Return the [x, y] coordinate for the center point of the cell that contains the specified text.  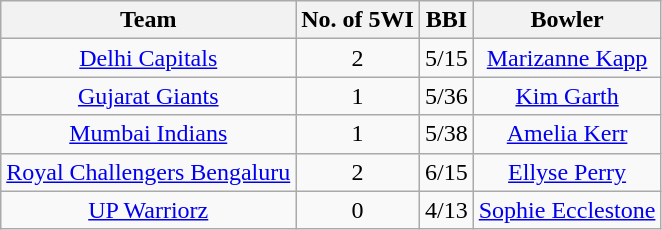
5/38 [446, 134]
Delhi Capitals [148, 58]
Mumbai Indians [148, 134]
BBI [446, 20]
Kim Garth [567, 96]
Ellyse Perry [567, 172]
5/15 [446, 58]
Bowler [567, 20]
6/15 [446, 172]
No. of 5WI [358, 20]
UP Warriorz [148, 210]
5/36 [446, 96]
0 [358, 210]
Amelia Kerr [567, 134]
Marizanne Kapp [567, 58]
Gujarat Giants [148, 96]
Sophie Ecclestone [567, 210]
4/13 [446, 210]
Team [148, 20]
Royal Challengers Bengaluru [148, 172]
